Scan for the cell matching the given text and deliver its (X, Y) coordinate at center. 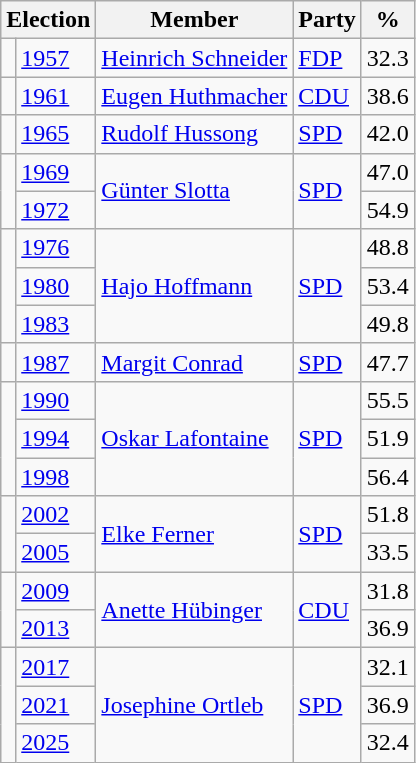
49.8 (388, 324)
1976 (56, 248)
Oskar Lafontaine (194, 438)
Member (194, 20)
FDP (327, 58)
47.0 (388, 172)
51.9 (388, 438)
33.5 (388, 553)
31.8 (388, 591)
2021 (56, 705)
56.4 (388, 477)
Election (48, 20)
Party (327, 20)
1957 (56, 58)
1994 (56, 438)
Josephine Ortleb (194, 705)
1980 (56, 286)
1983 (56, 324)
Elke Ferner (194, 534)
1990 (56, 400)
Rudolf Hussong (194, 134)
38.6 (388, 96)
48.8 (388, 248)
Anette Hübinger (194, 610)
1972 (56, 210)
32.1 (388, 667)
54.9 (388, 210)
53.4 (388, 286)
47.7 (388, 362)
Margit Conrad (194, 362)
Hajo Hoffmann (194, 286)
Eugen Huthmacher (194, 96)
Heinrich Schneider (194, 58)
1969 (56, 172)
2017 (56, 667)
42.0 (388, 134)
32.3 (388, 58)
2009 (56, 591)
55.5 (388, 400)
2002 (56, 515)
1961 (56, 96)
1998 (56, 477)
% (388, 20)
Günter Slotta (194, 191)
2025 (56, 743)
1987 (56, 362)
2013 (56, 629)
51.8 (388, 515)
32.4 (388, 743)
2005 (56, 553)
1965 (56, 134)
